Provide the (X, Y) coordinate of the cell's center where the given text is located.  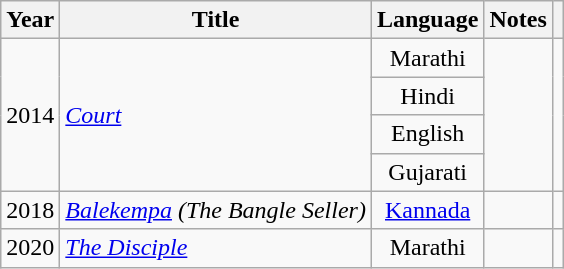
Gujarati (427, 172)
Notes (518, 20)
English (427, 134)
2014 (30, 115)
The Disciple (216, 248)
2020 (30, 248)
Language (427, 20)
Hindi (427, 96)
Court (216, 115)
Balekempa (The Bangle Seller) (216, 210)
Year (30, 20)
Title (216, 20)
2018 (30, 210)
Kannada (427, 210)
